Identify which cell holds the provided text, then report its [x, y] central coordinate. 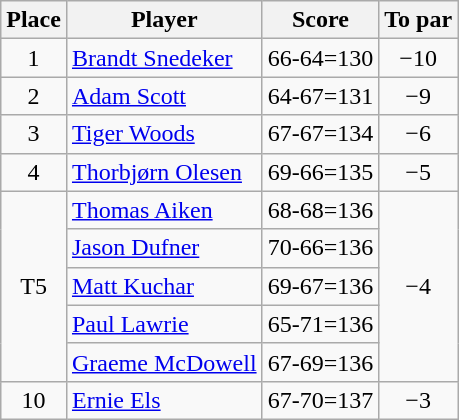
64-67=131 [320, 96]
−4 [418, 286]
70-66=136 [320, 248]
Tiger Woods [164, 134]
65-71=136 [320, 324]
Jason Dufner [164, 248]
67-70=137 [320, 400]
−5 [418, 172]
Thomas Aiken [164, 210]
66-64=130 [320, 58]
Thorbjørn Olesen [164, 172]
Adam Scott [164, 96]
Brandt Snedeker [164, 58]
−3 [418, 400]
Ernie Els [164, 400]
−6 [418, 134]
68-68=136 [320, 210]
Score [320, 20]
Matt Kuchar [164, 286]
−9 [418, 96]
69-66=135 [320, 172]
Place [34, 20]
10 [34, 400]
3 [34, 134]
Player [164, 20]
T5 [34, 286]
69-67=136 [320, 286]
67-69=136 [320, 362]
1 [34, 58]
Paul Lawrie [164, 324]
−10 [418, 58]
To par [418, 20]
2 [34, 96]
4 [34, 172]
67-67=134 [320, 134]
Graeme McDowell [164, 362]
